Extract the [X, Y] coordinate from the center of the cell holding the provided text.  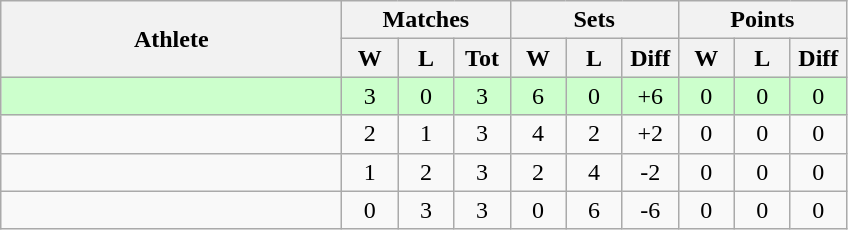
Matches [426, 20]
Athlete [172, 39]
Sets [594, 20]
Points [762, 20]
Tot [482, 58]
+2 [650, 134]
-6 [650, 210]
-2 [650, 172]
+6 [650, 96]
